Provide the (x, y) coordinate of the cell's center where the given text is located.  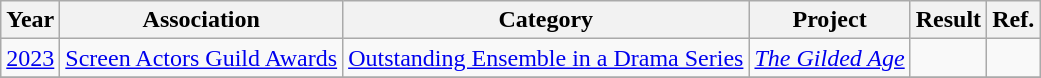
Outstanding Ensemble in a Drama Series (546, 58)
Ref. (1014, 20)
Association (202, 20)
Year (30, 20)
The Gilded Age (830, 58)
Category (546, 20)
Result (948, 20)
Screen Actors Guild Awards (202, 58)
2023 (30, 58)
Project (830, 20)
